For the text-containing cell, return its midpoint in [X, Y] coordinate format. 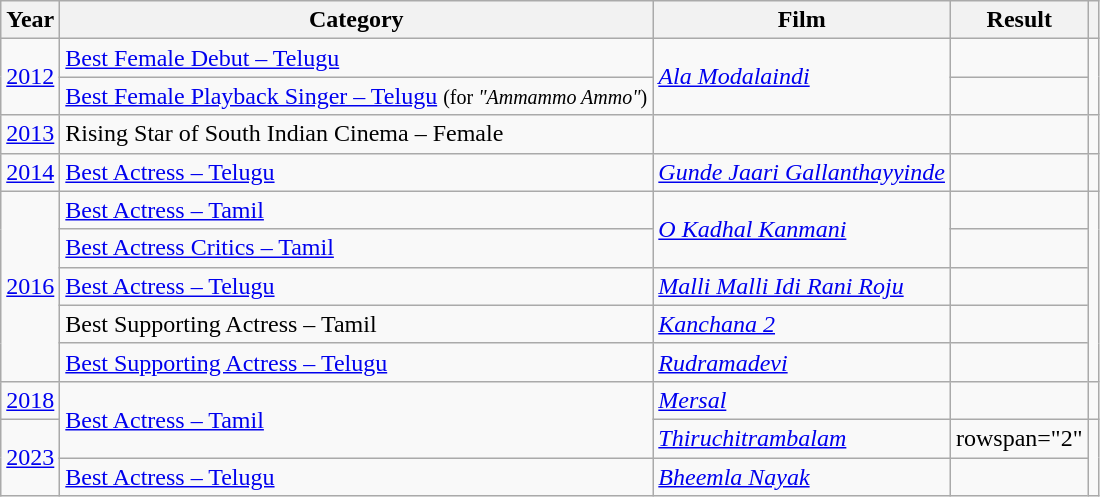
2012 [30, 77]
Best Supporting Actress – Telugu [356, 362]
Ala Modalaindi [802, 77]
2018 [30, 400]
Kanchana 2 [802, 324]
Best Actress Critics – Tamil [356, 248]
2014 [30, 172]
Bheemla Nayak [802, 477]
Best Female Playback Singer – Telugu (for "Ammammo Ammo") [356, 96]
Category [356, 20]
Result [1019, 20]
2023 [30, 457]
O Kadhal Kanmani [802, 229]
Year [30, 20]
Best Female Debut – Telugu [356, 58]
Thiruchitrambalam [802, 438]
Gunde Jaari Gallanthayyinde [802, 172]
Mersal [802, 400]
Film [802, 20]
2013 [30, 134]
2016 [30, 286]
Rudramadevi [802, 362]
Best Supporting Actress – Tamil [356, 324]
rowspan="2" [1019, 438]
Malli Malli Idi Rani Roju [802, 286]
Rising Star of South Indian Cinema – Female [356, 134]
